Capture the cell that displays the provided text and extract its [X, Y] central coordinate. 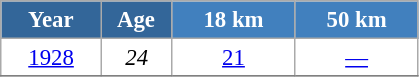
50 km [356, 20]
1928 [52, 58]
Age [136, 20]
Year [52, 20]
21 [234, 58]
24 [136, 58]
18 km [234, 20]
— [356, 58]
